Return the (X, Y) coordinate for the center point of the cell that contains the specified text.  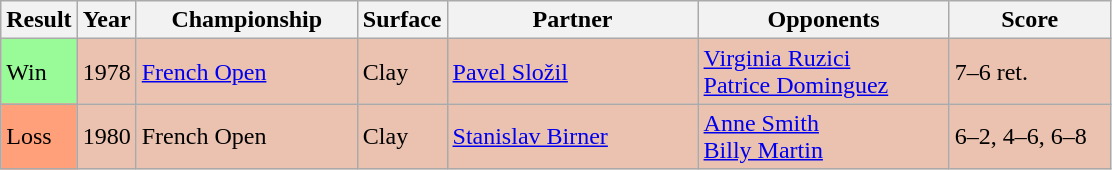
7–6 ret. (1030, 72)
Score (1030, 20)
Anne Smith Billy Martin (824, 136)
Loss (39, 136)
Partner (572, 20)
Year (106, 20)
Result (39, 20)
Stanislav Birner (572, 136)
1980 (106, 136)
Opponents (824, 20)
Pavel Složil (572, 72)
Virginia Ruzici Patrice Dominguez (824, 72)
Championship (246, 20)
1978 (106, 72)
Win (39, 72)
Surface (402, 20)
6–2, 4–6, 6–8 (1030, 136)
